Identify which cell holds the provided text, then report its (X, Y) central coordinate. 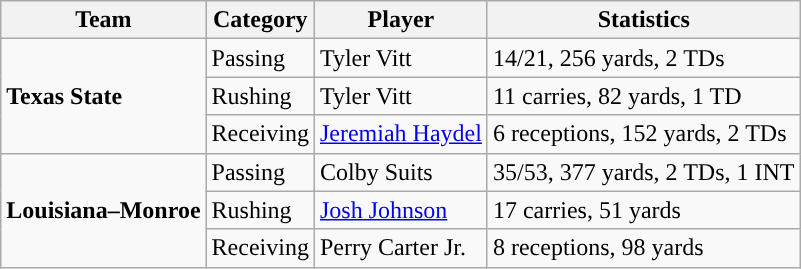
Colby Suits (400, 172)
Player (400, 20)
35/53, 377 yards, 2 TDs, 1 INT (644, 172)
6 receptions, 152 yards, 2 TDs (644, 134)
Perry Carter Jr. (400, 248)
14/21, 256 yards, 2 TDs (644, 58)
Statistics (644, 20)
Louisiana–Monroe (104, 210)
17 carries, 51 yards (644, 210)
Category (260, 20)
11 carries, 82 yards, 1 TD (644, 96)
Team (104, 20)
Jeremiah Haydel (400, 134)
8 receptions, 98 yards (644, 248)
Texas State (104, 96)
Josh Johnson (400, 210)
